For the text-containing cell, return its midpoint in (x, y) coordinate format. 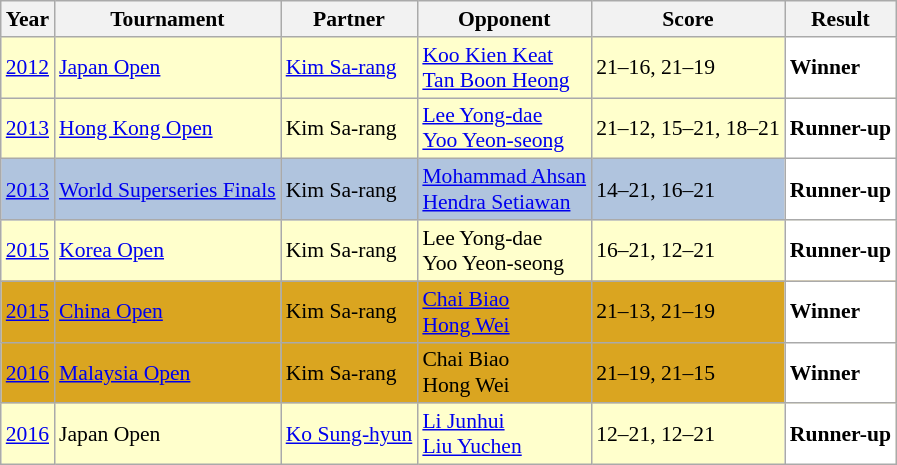
21–12, 15–21, 18–21 (688, 128)
World Superseries Finals (168, 190)
21–13, 21–19 (688, 312)
Malaysia Open (168, 372)
Hong Kong Open (168, 128)
14–21, 16–21 (688, 190)
21–16, 21–19 (688, 68)
China Open (168, 312)
16–21, 12–21 (688, 250)
Partner (350, 19)
Li Junhui Liu Yuchen (504, 434)
Mohammad Ahsan Hendra Setiawan (504, 190)
Opponent (504, 19)
Result (840, 19)
21–19, 21–15 (688, 372)
Score (688, 19)
Koo Kien Keat Tan Boon Heong (504, 68)
Ko Sung-hyun (350, 434)
2012 (28, 68)
Tournament (168, 19)
Korea Open (168, 250)
12–21, 12–21 (688, 434)
Year (28, 19)
